Locate the cell with the specified text and output its [X, Y] center coordinate. 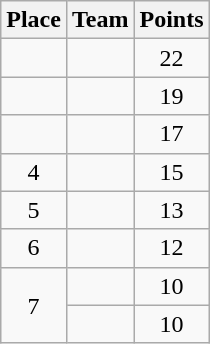
13 [172, 210]
Team [100, 20]
22 [172, 58]
15 [172, 172]
7 [34, 305]
19 [172, 96]
Place [34, 20]
6 [34, 248]
Points [172, 20]
5 [34, 210]
12 [172, 248]
4 [34, 172]
17 [172, 134]
